Locate the cell with the specified text and output its [X, Y] center coordinate. 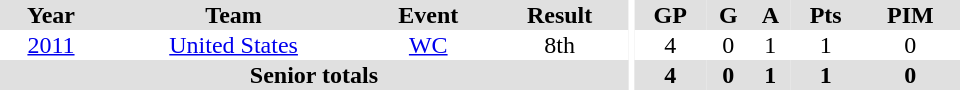
2011 [51, 45]
G [728, 15]
Team [234, 15]
8th [560, 45]
PIM [910, 15]
Event [428, 15]
United States [234, 45]
A [770, 15]
WC [428, 45]
Result [560, 15]
Senior totals [314, 75]
GP [670, 15]
Pts [826, 15]
Year [51, 15]
